Find where the given text appears and provide that cell's center as (X, Y) coordinate. 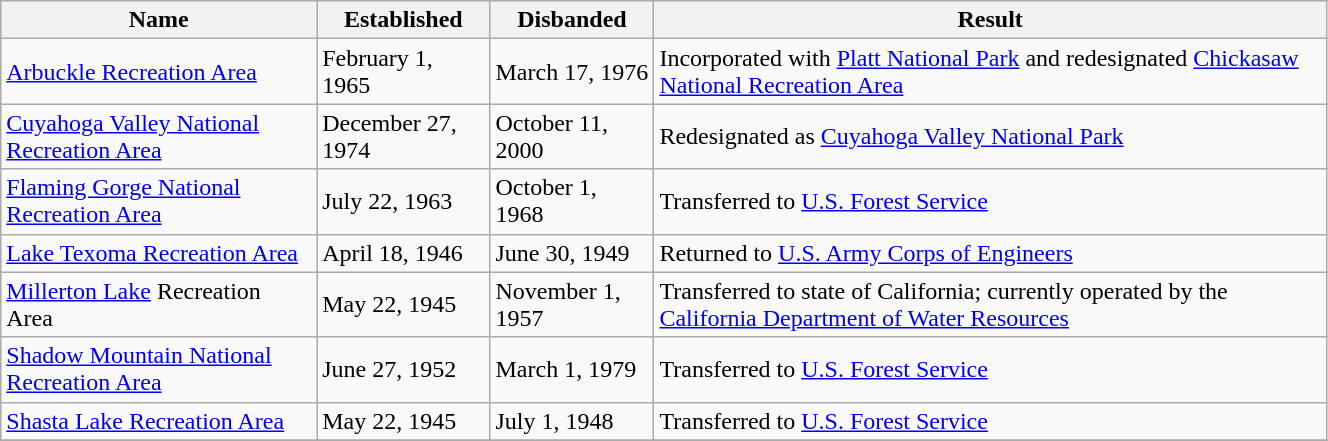
Transferred to state of California; currently operated by the California Department of Water Resources (990, 304)
July 1, 1948 (572, 421)
Returned to U.S. Army Corps of Engineers (990, 253)
March 17, 1976 (572, 72)
April 18, 1946 (404, 253)
Shadow Mountain National Recreation Area (159, 370)
Flaming Gorge National Recreation Area (159, 202)
October 1, 1968 (572, 202)
February 1, 1965 (404, 72)
December 27, 1974 (404, 136)
Shasta Lake Recreation Area (159, 421)
Established (404, 20)
Incorporated with Platt National Park and redesignated Chickasaw National Recreation Area (990, 72)
Redesignated as Cuyahoga Valley National Park (990, 136)
Arbuckle Recreation Area (159, 72)
Name (159, 20)
July 22, 1963 (404, 202)
June 30, 1949 (572, 253)
March 1, 1979 (572, 370)
Disbanded (572, 20)
Lake Texoma Recreation Area (159, 253)
Millerton Lake Recreation Area (159, 304)
November 1, 1957 (572, 304)
June 27, 1952 (404, 370)
Cuyahoga Valley National Recreation Area (159, 136)
October 11, 2000 (572, 136)
Result (990, 20)
